Determine the (X, Y) coordinate at the center of the cell enclosing the given text.  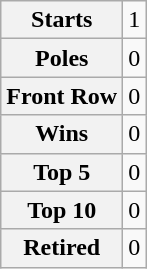
Starts (62, 20)
1 (134, 20)
Poles (62, 58)
Top 5 (62, 172)
Wins (62, 134)
Top 10 (62, 210)
Retired (62, 248)
Front Row (62, 96)
